Determine the (X, Y) coordinate at the center of the cell enclosing the given text.  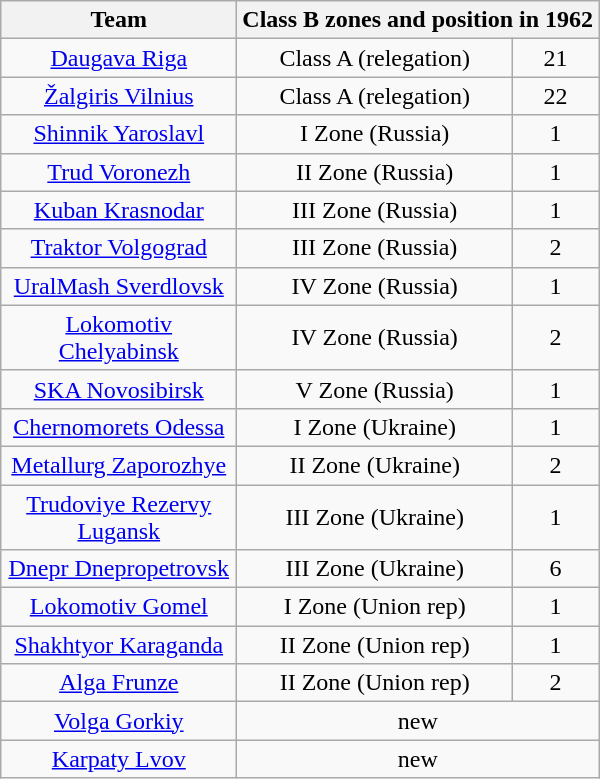
Shinnik Yaroslavl (119, 134)
Trudoviye Rezervy Lugansk (119, 516)
Alga Frunze (119, 683)
21 (556, 58)
Chernomorets Odessa (119, 427)
Lokomotiv Chelyabinsk (119, 338)
Dnepr Dnepropetrovsk (119, 569)
Trud Voronezh (119, 172)
Lokomotiv Gomel (119, 607)
Daugava Riga (119, 58)
Team (119, 20)
Žalgiris Vilnius (119, 96)
I Zone (Russia) (375, 134)
Volga Gorkiy (119, 721)
Shakhtyor Karaganda (119, 645)
I Zone (Ukraine) (375, 427)
6 (556, 569)
22 (556, 96)
V Zone (Russia) (375, 389)
II Zone (Ukraine) (375, 465)
Karpaty Lvov (119, 759)
Traktor Volgograd (119, 248)
Kuban Krasnodar (119, 210)
Class B zones and position in 1962 (418, 20)
II Zone (Russia) (375, 172)
Metallurg Zaporozhye (119, 465)
SKA Novosibirsk (119, 389)
I Zone (Union rep) (375, 607)
UralMash Sverdlovsk (119, 286)
